Output the [x, y] coordinate of the center of the cell containing the given text.  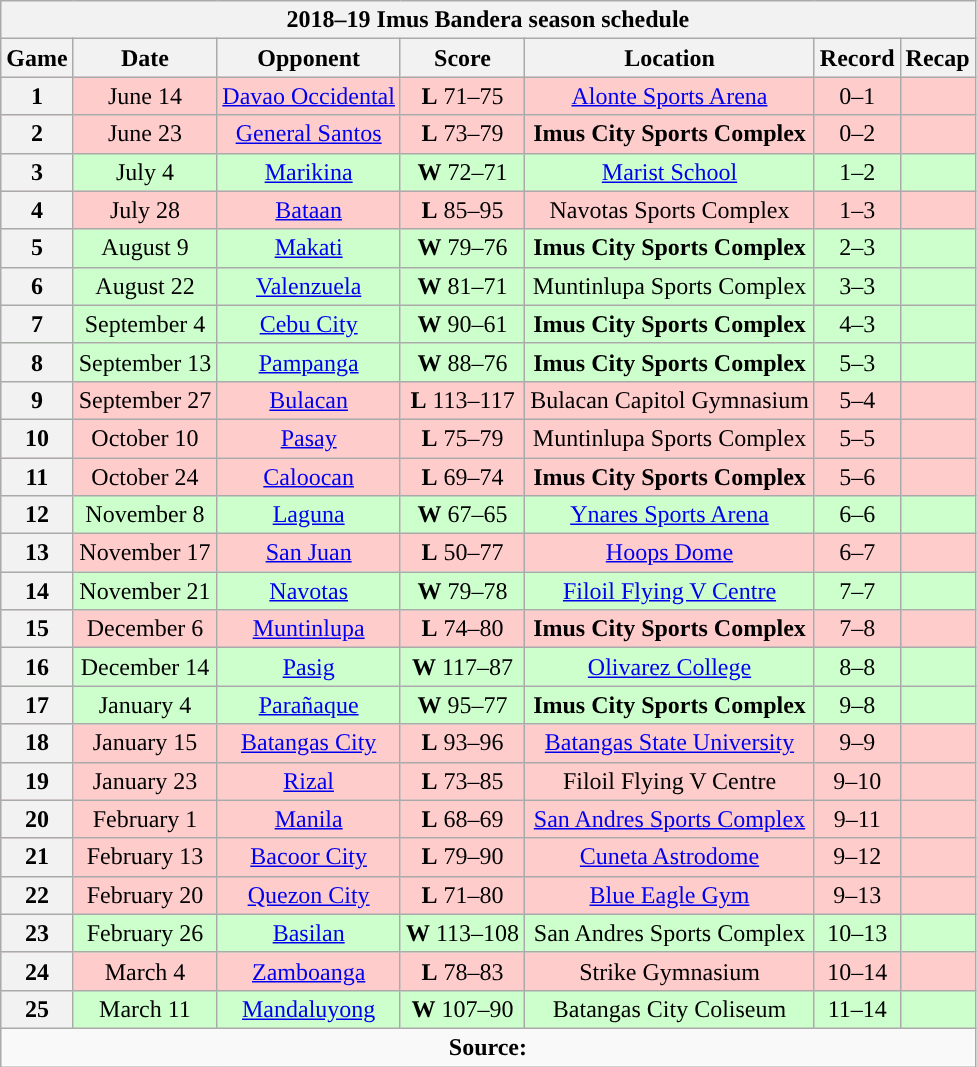
Cuneta Astrodome [670, 857]
17 [37, 705]
Basilan [309, 933]
February 26 [145, 933]
24 [37, 971]
July 28 [145, 210]
February 13 [145, 857]
3–3 [857, 286]
Bulacan Capitol Gymnasium [670, 400]
25 [37, 1009]
7–7 [857, 591]
Source: [488, 1047]
Bulacan [309, 400]
4 [37, 210]
Batangas State University [670, 743]
Score [462, 58]
L 78–83 [462, 971]
December 14 [145, 667]
9–10 [857, 781]
L 73–79 [462, 134]
L 113–117 [462, 400]
February 1 [145, 819]
L 73–85 [462, 781]
Pasay [309, 438]
August 22 [145, 286]
12 [37, 515]
Cebu City [309, 324]
W 88–76 [462, 362]
June 23 [145, 134]
2–3 [857, 248]
1 [37, 96]
9–9 [857, 743]
22 [37, 895]
November 21 [145, 591]
1–3 [857, 210]
San Juan [309, 553]
L 71–80 [462, 895]
November 17 [145, 553]
L 75–79 [462, 438]
Navotas [309, 591]
9–8 [857, 705]
W 113–108 [462, 933]
2018–19 Imus Bandera season schedule [488, 20]
7 [37, 324]
L 50–77 [462, 553]
Pasig [309, 667]
11–14 [857, 1009]
June 14 [145, 96]
W 95–77 [462, 705]
L 69–74 [462, 477]
1–2 [857, 172]
6–6 [857, 515]
6 [37, 286]
General Santos [309, 134]
5–6 [857, 477]
15 [37, 629]
January 4 [145, 705]
Blue Eagle Gym [670, 895]
March 11 [145, 1009]
Makati [309, 248]
3 [37, 172]
9–13 [857, 895]
L 71–75 [462, 96]
October 24 [145, 477]
September 13 [145, 362]
October 10 [145, 438]
Caloocan [309, 477]
July 4 [145, 172]
Record [857, 58]
Olivarez College [670, 667]
W 72–71 [462, 172]
9 [37, 400]
L 68–69 [462, 819]
Hoops Dome [670, 553]
Laguna [309, 515]
5–3 [857, 362]
Batangas City Coliseum [670, 1009]
Date [145, 58]
Ynares Sports Arena [670, 515]
6–7 [857, 553]
Alonte Sports Arena [670, 96]
11 [37, 477]
13 [37, 553]
10 [37, 438]
5–5 [857, 438]
February 20 [145, 895]
W 79–76 [462, 248]
L 74–80 [462, 629]
Marist School [670, 172]
Muntinlupa [309, 629]
W 81–71 [462, 286]
March 4 [145, 971]
4–3 [857, 324]
0–1 [857, 96]
10–13 [857, 933]
Mandaluyong [309, 1009]
8–8 [857, 667]
W 79–78 [462, 591]
20 [37, 819]
Navotas Sports Complex [670, 210]
January 23 [145, 781]
Parañaque [309, 705]
L 93–96 [462, 743]
2 [37, 134]
9–11 [857, 819]
W 107–90 [462, 1009]
7–8 [857, 629]
Batangas City [309, 743]
Bacoor City [309, 857]
Bataan [309, 210]
September 27 [145, 400]
L 85–95 [462, 210]
23 [37, 933]
W 67–65 [462, 515]
14 [37, 591]
Strike Gymnasium [670, 971]
November 8 [145, 515]
9–12 [857, 857]
5–4 [857, 400]
L 79–90 [462, 857]
Davao Occidental [309, 96]
Pampanga [309, 362]
18 [37, 743]
December 6 [145, 629]
Recap [938, 58]
Valenzuela [309, 286]
W 90–61 [462, 324]
8 [37, 362]
Marikina [309, 172]
16 [37, 667]
Game [37, 58]
5 [37, 248]
Location [670, 58]
Zamboanga [309, 971]
Opponent [309, 58]
Quezon City [309, 895]
21 [37, 857]
W 117–87 [462, 667]
19 [37, 781]
January 15 [145, 743]
Manila [309, 819]
10–14 [857, 971]
0–2 [857, 134]
September 4 [145, 324]
Rizal [309, 781]
August 9 [145, 248]
